Search for the cell housing the specified text and yield its (X, Y) center coordinate. 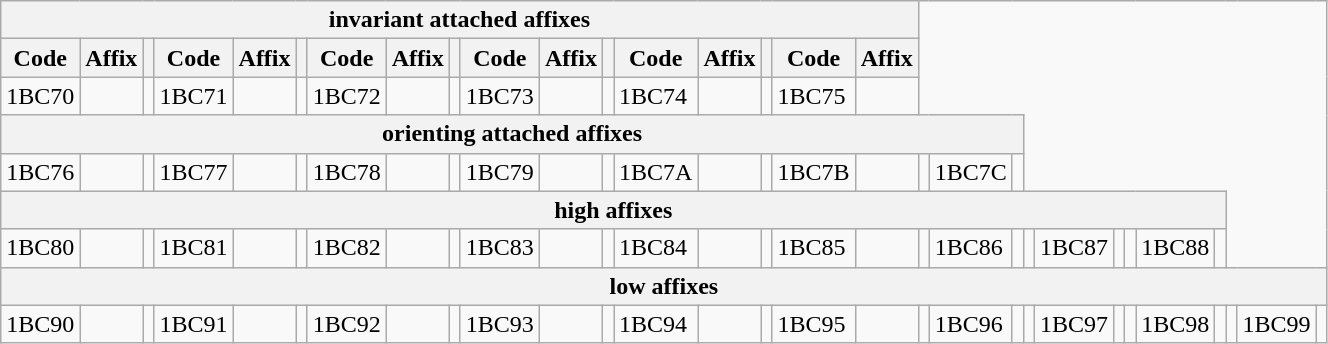
1BC88 (1176, 248)
1BC80 (40, 248)
1BC94 (656, 324)
1BC86 (970, 248)
1BC83 (500, 248)
1BC81 (194, 248)
1BC95 (814, 324)
1BC84 (656, 248)
1BC77 (194, 172)
1BC71 (194, 96)
1BC72 (346, 96)
1BC90 (40, 324)
high affixes (614, 210)
1BC79 (500, 172)
invariant attached affixes (460, 20)
1BC7B (814, 172)
1BC97 (1074, 324)
1BC75 (814, 96)
1BC96 (970, 324)
1BC70 (40, 96)
1BC91 (194, 324)
1BC92 (346, 324)
1BC74 (656, 96)
1BC78 (346, 172)
1BC82 (346, 248)
1BC98 (1176, 324)
1BC99 (1276, 324)
orienting attached affixes (512, 134)
1BC7C (970, 172)
1BC93 (500, 324)
1BC87 (1074, 248)
1BC7A (656, 172)
1BC76 (40, 172)
1BC85 (814, 248)
low affixes (664, 286)
1BC73 (500, 96)
